Capture the cell that displays the provided text and extract its [X, Y] central coordinate. 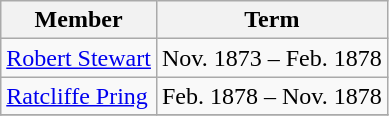
Nov. 1873 – Feb. 1878 [272, 58]
Ratcliffe Pring [79, 96]
Term [272, 20]
Member [79, 20]
Feb. 1878 – Nov. 1878 [272, 96]
Robert Stewart [79, 58]
